Output the (x, y) coordinate of the center of the cell containing the given text.  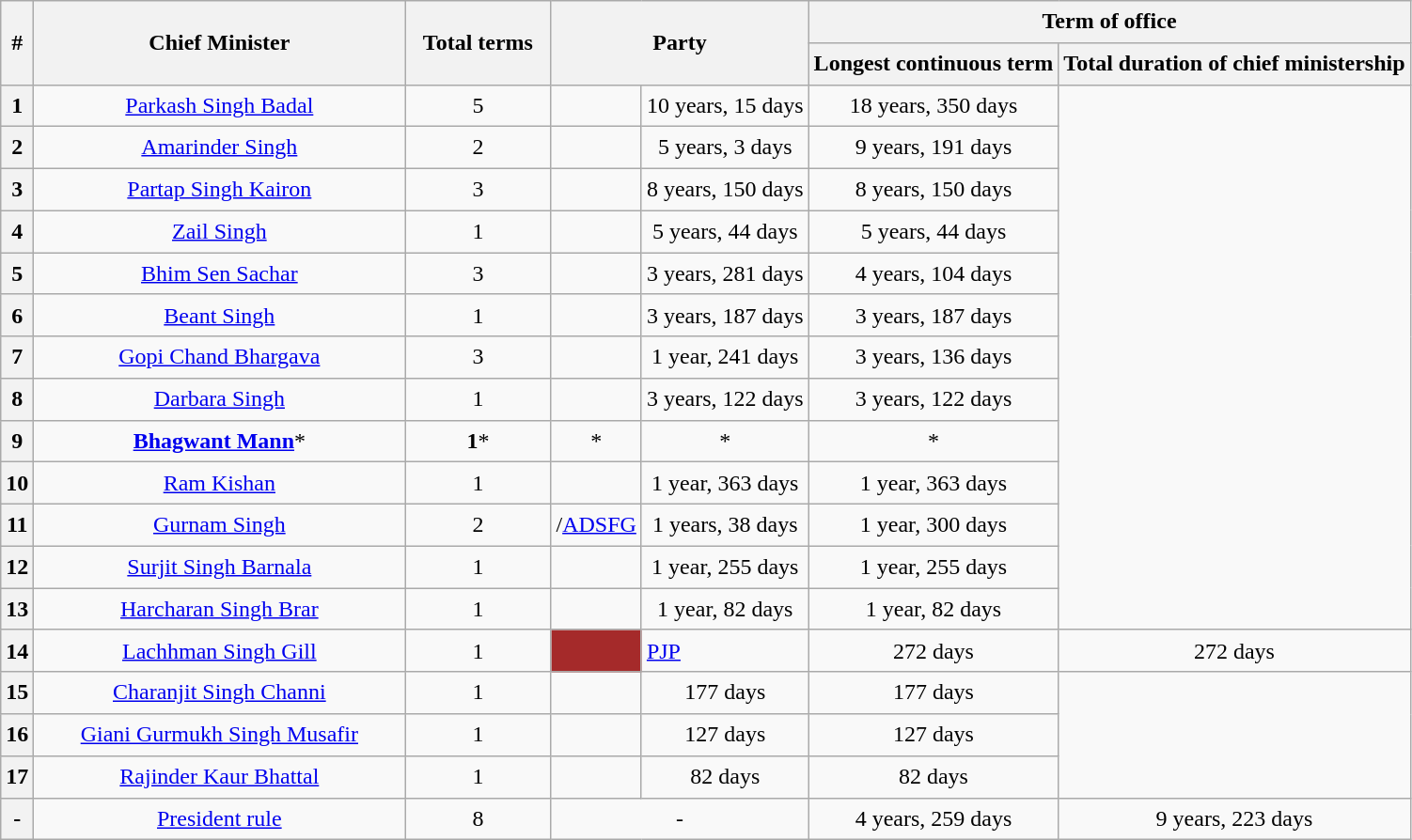
Longest continuous term (933, 64)
16 (17, 735)
PJP (725, 650)
Term of office (1109, 23)
Ram Kishan (220, 483)
Bhim Sen Sachar (220, 274)
14 (17, 650)
Charanjit Singh Channi (220, 693)
1* (478, 442)
4 years, 259 days (933, 819)
5 years, 3 days (725, 148)
12 (17, 568)
4 (17, 231)
Zail Singh (220, 231)
Rajinder Kaur Bhattal (220, 776)
# (17, 43)
Chief Minister (220, 43)
Beant Singh (220, 316)
1 years, 38 days (725, 526)
Bhagwant Mann* (220, 442)
Amarinder Singh (220, 148)
15 (17, 693)
9 (17, 442)
3 years, 281 days (725, 274)
17 (17, 776)
Gopi Chand Bhargava (220, 357)
/ADSFG (596, 526)
Lachhman Singh Gill (220, 650)
1 year, 241 days (725, 357)
10 years, 15 days (725, 105)
9 years, 223 days (1234, 819)
Total duration of chief ministership (1234, 64)
4 years, 104 days (933, 274)
Giani Gurmukh Singh Musafir (220, 735)
Darbara Singh (220, 400)
Gurnam Singh (220, 526)
9 years, 191 days (933, 148)
Parkash Singh Badal (220, 105)
Partap Singh Kairon (220, 190)
Party (680, 43)
3 years, 136 days (933, 357)
Harcharan Singh Brar (220, 609)
6 (17, 316)
Surjit Singh Barnala (220, 568)
18 years, 350 days (933, 105)
Total terms (478, 43)
10 (17, 483)
President rule (220, 819)
11 (17, 526)
7 (17, 357)
13 (17, 609)
1 year, 300 days (933, 526)
